Locate the cell with the specified text and output its (x, y) center coordinate. 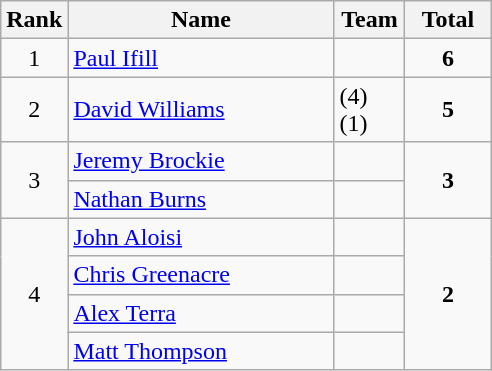
Chris Greenacre (201, 275)
David Williams (201, 110)
Team (370, 20)
Name (201, 20)
Alex Terra (201, 313)
Nathan Burns (201, 199)
6 (448, 58)
Rank (34, 20)
Jeremy Brockie (201, 161)
5 (448, 110)
4 (34, 294)
1 (34, 58)
Total (448, 20)
John Aloisi (201, 237)
Matt Thompson (201, 351)
Paul Ifill (201, 58)
(4) (1) (370, 110)
